Provide the (x, y) coordinate of the cell's center where the given text is located.  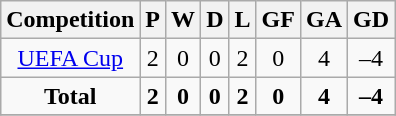
L (242, 20)
UEFA Cup (70, 58)
GA (324, 20)
Total (70, 96)
GF (278, 20)
P (153, 20)
W (184, 20)
GD (372, 20)
D (215, 20)
Competition (70, 20)
